Provide the [x, y] coordinate of the cell's center where the given text is located.  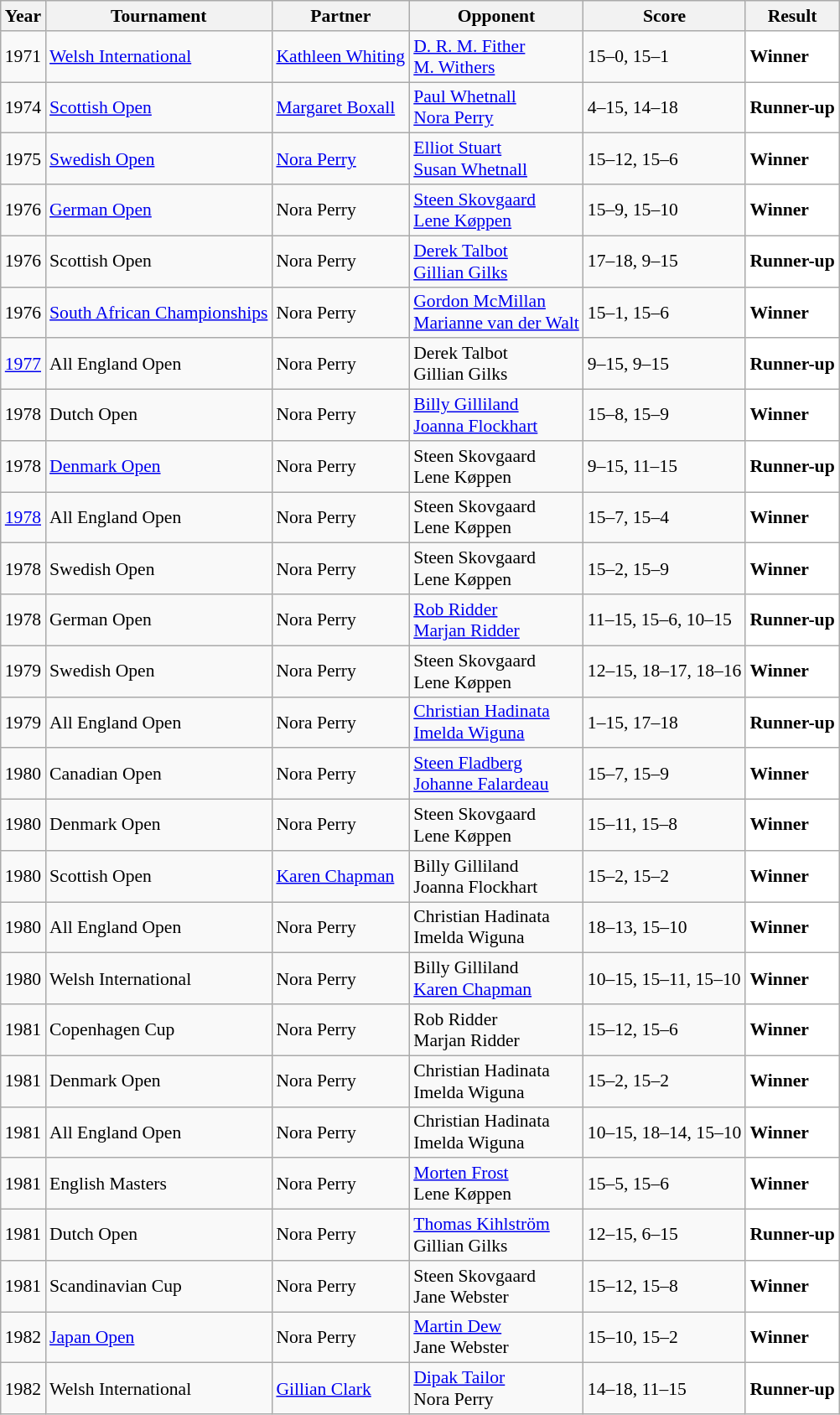
15–5, 15–6 [665, 1184]
Gordon McMillan Marianne van der Walt [496, 312]
Scandinavian Cup [158, 1286]
12–15, 18–17, 18–16 [665, 671]
15–2, 15–9 [665, 568]
15–1, 15–6 [665, 312]
Result [791, 16]
1974 [23, 107]
9–15, 11–15 [665, 466]
Paul Whetnall Nora Perry [496, 107]
Opponent [496, 16]
1975 [23, 159]
15–8, 15–9 [665, 416]
Steen Skovgaard Jane Webster [496, 1286]
9–15, 9–15 [665, 364]
1977 [23, 364]
South African Championships [158, 312]
Martin Dew Jane Webster [496, 1338]
15–11, 15–8 [665, 825]
15–12, 15–8 [665, 1286]
Copenhagen Cup [158, 1029]
Billy Gilliland Karen Chapman [496, 979]
Year [23, 16]
4–15, 14–18 [665, 107]
Margaret Boxall [340, 107]
15–10, 15–2 [665, 1338]
Japan Open [158, 1338]
Canadian Open [158, 775]
Partner [340, 16]
Elliot Stuart Susan Whetnall [496, 159]
English Masters [158, 1184]
Dipak Tailor Nora Perry [496, 1388]
17–18, 9–15 [665, 262]
1971 [23, 57]
12–15, 6–15 [665, 1236]
Tournament [158, 16]
15–7, 15–9 [665, 775]
10–15, 18–14, 15–10 [665, 1132]
15–9, 15–10 [665, 210]
15–7, 15–4 [665, 518]
Karen Chapman [340, 877]
1–15, 17–18 [665, 723]
11–15, 15–6, 10–15 [665, 620]
D. R. M. Fither M. Withers [496, 57]
15–0, 15–1 [665, 57]
10–15, 15–11, 15–10 [665, 979]
14–18, 11–15 [665, 1388]
Thomas Kihlström Gillian Gilks [496, 1236]
18–13, 15–10 [665, 927]
Morten Frost Lene Køppen [496, 1184]
Steen Fladberg Johanne Falardeau [496, 775]
Gillian Clark [340, 1388]
Score [665, 16]
Kathleen Whiting [340, 57]
